Determine the [x, y] coordinate at the center of the cell enclosing the given text.  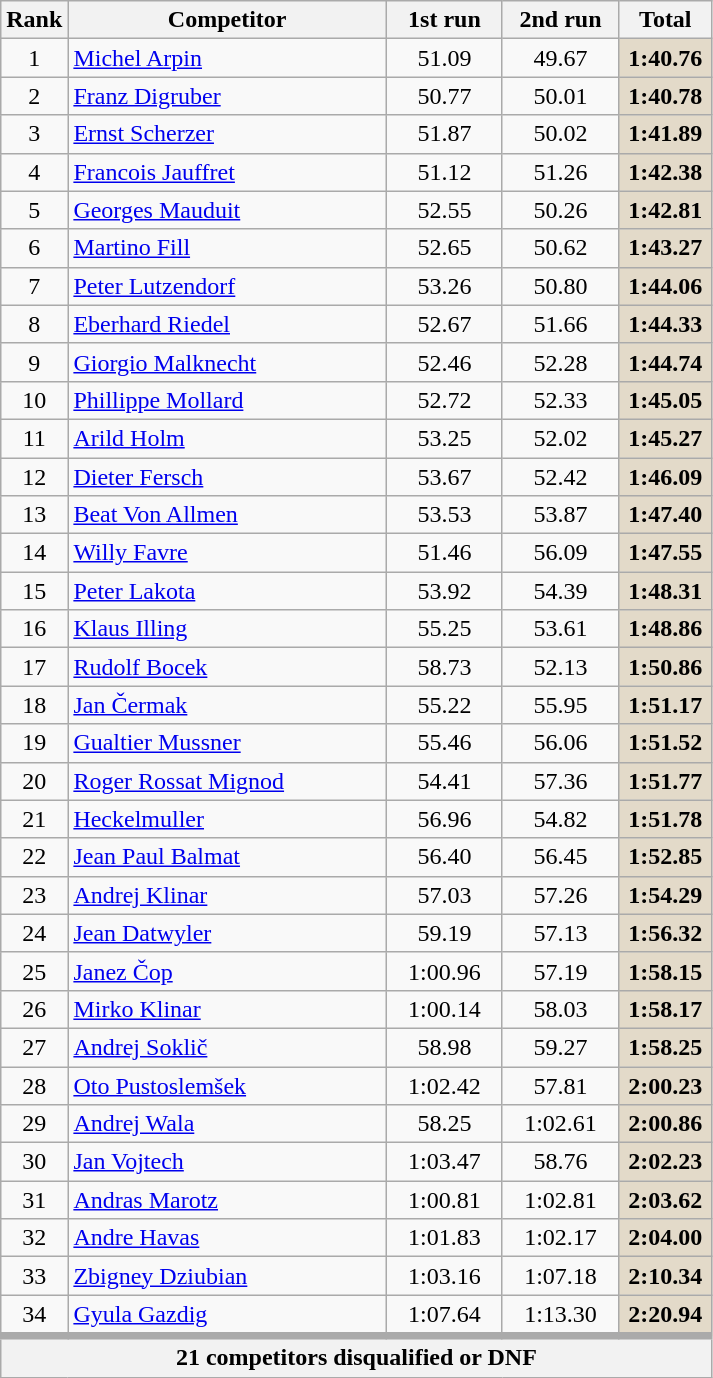
1:47.40 [666, 515]
52.28 [560, 362]
50.02 [560, 134]
51.09 [444, 58]
1:40.78 [666, 96]
50.80 [560, 286]
56.40 [444, 857]
53.87 [560, 515]
Zbigney Dziubian [228, 1276]
53.67 [444, 477]
8 [34, 324]
57.13 [560, 933]
5 [34, 210]
53.92 [444, 591]
56.45 [560, 857]
52.67 [444, 324]
51.87 [444, 134]
58.76 [560, 1162]
49.67 [560, 58]
1:44.74 [666, 362]
1:01.83 [444, 1238]
12 [34, 477]
50.62 [560, 248]
59.27 [560, 1047]
1:54.29 [666, 895]
53.61 [560, 629]
29 [34, 1124]
24 [34, 933]
25 [34, 971]
1:13.30 [560, 1316]
52.72 [444, 400]
Arild Holm [228, 438]
27 [34, 1047]
21 [34, 819]
11 [34, 438]
1:52.85 [666, 857]
51.46 [444, 553]
Total [666, 20]
Peter Lakota [228, 591]
Willy Favre [228, 553]
52.42 [560, 477]
34 [34, 1316]
1:44.33 [666, 324]
52.65 [444, 248]
26 [34, 1009]
2:00.86 [666, 1124]
53.25 [444, 438]
58.98 [444, 1047]
1:02.42 [444, 1085]
13 [34, 515]
58.25 [444, 1124]
2 [34, 96]
54.39 [560, 591]
19 [34, 743]
50.26 [560, 210]
Franz Digruber [228, 96]
Andrej Soklič [228, 1047]
1:58.15 [666, 971]
6 [34, 248]
Martino Fill [228, 248]
1:51.52 [666, 743]
1:03.16 [444, 1276]
1:50.86 [666, 667]
1:56.32 [666, 933]
52.02 [560, 438]
57.36 [560, 781]
7 [34, 286]
55.25 [444, 629]
Rudolf Bocek [228, 667]
1:48.86 [666, 629]
Michel Arpin [228, 58]
51.66 [560, 324]
Janez Čop [228, 971]
1:42.81 [666, 210]
16 [34, 629]
52.55 [444, 210]
1:47.55 [666, 553]
56.06 [560, 743]
50.77 [444, 96]
1:43.27 [666, 248]
1:42.38 [666, 172]
51.12 [444, 172]
Roger Rossat Mignod [228, 781]
1:00.81 [444, 1200]
Eberhard Riedel [228, 324]
51.26 [560, 172]
18 [34, 705]
Ernst Scherzer [228, 134]
2:20.94 [666, 1316]
1:51.17 [666, 705]
2:02.23 [666, 1162]
1:07.64 [444, 1316]
52.46 [444, 362]
54.82 [560, 819]
Heckelmuller [228, 819]
10 [34, 400]
57.81 [560, 1085]
31 [34, 1200]
1:02.81 [560, 1200]
1:40.76 [666, 58]
53.53 [444, 515]
52.33 [560, 400]
2:10.34 [666, 1276]
4 [34, 172]
Phillippe Mollard [228, 400]
23 [34, 895]
56.96 [444, 819]
15 [34, 591]
58.73 [444, 667]
2nd run [560, 20]
55.46 [444, 743]
55.22 [444, 705]
Mirko Klinar [228, 1009]
1:46.09 [666, 477]
Andre Havas [228, 1238]
9 [34, 362]
1:41.89 [666, 134]
2:00.23 [666, 1085]
Competitor [228, 20]
Andrej Wala [228, 1124]
1:02.61 [560, 1124]
14 [34, 553]
Georges Mauduit [228, 210]
Oto Pustoslemšek [228, 1085]
1:00.96 [444, 971]
Andrej Klinar [228, 895]
Jean Paul Balmat [228, 857]
1:02.17 [560, 1238]
Beat Von Allmen [228, 515]
1:44.06 [666, 286]
1:58.25 [666, 1047]
1:58.17 [666, 1009]
Jan Vojtech [228, 1162]
3 [34, 134]
58.03 [560, 1009]
1st run [444, 20]
59.19 [444, 933]
Klaus Illing [228, 629]
Andras Marotz [228, 1200]
2:04.00 [666, 1238]
30 [34, 1162]
1:48.31 [666, 591]
1:00.14 [444, 1009]
21 competitors disqualified or DNF [356, 1356]
57.26 [560, 895]
Peter Lutzendorf [228, 286]
Gyula Gazdig [228, 1316]
1:45.05 [666, 400]
17 [34, 667]
2:03.62 [666, 1200]
54.41 [444, 781]
Dieter Fersch [228, 477]
33 [34, 1276]
1:51.78 [666, 819]
Giorgio Malknecht [228, 362]
Rank [34, 20]
Francois Jauffret [228, 172]
1:51.77 [666, 781]
Jean Datwyler [228, 933]
57.19 [560, 971]
50.01 [560, 96]
28 [34, 1085]
32 [34, 1238]
1:45.27 [666, 438]
56.09 [560, 553]
1:07.18 [560, 1276]
Gualtier Mussner [228, 743]
52.13 [560, 667]
20 [34, 781]
57.03 [444, 895]
1 [34, 58]
Jan Čermak [228, 705]
22 [34, 857]
55.95 [560, 705]
1:03.47 [444, 1162]
53.26 [444, 286]
